Capture the cell that displays the provided text and extract its (x, y) central coordinate. 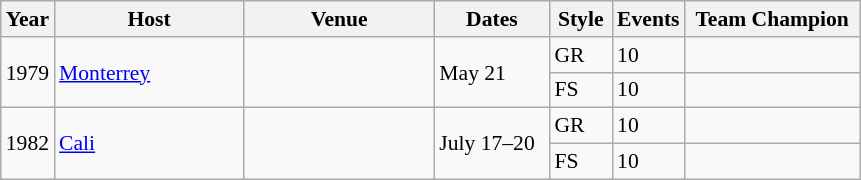
July 17–20 (492, 144)
Monterrey (149, 72)
1979 (28, 72)
Style (580, 19)
Events (648, 19)
Year (28, 19)
Cali (149, 144)
Venue (339, 19)
1982 (28, 144)
Dates (492, 19)
May 21 (492, 72)
Host (149, 19)
Team Champion (772, 19)
